Return the [X, Y] coordinate for the center point of the cell that contains the specified text.  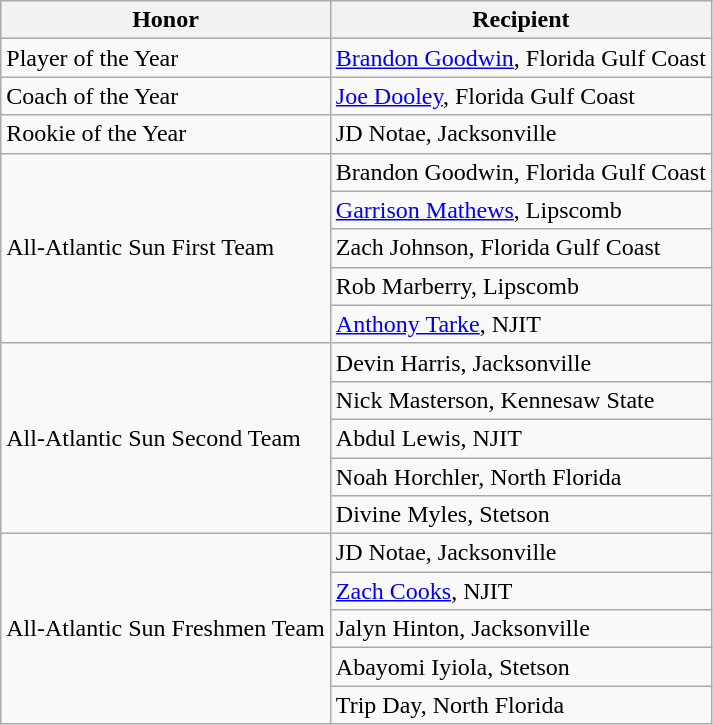
Joe Dooley, Florida Gulf Coast [520, 96]
Recipient [520, 20]
Abayomi Iyiola, Stetson [520, 667]
Zach Cooks, NJIT [520, 591]
Rob Marberry, Lipscomb [520, 286]
Garrison Mathews, Lipscomb [520, 210]
Rookie of the Year [166, 134]
All-Atlantic Sun Second Team [166, 438]
Nick Masterson, Kennesaw State [520, 400]
Jalyn Hinton, Jacksonville [520, 629]
All-Atlantic Sun Freshmen Team [166, 629]
Honor [166, 20]
Noah Horchler, North Florida [520, 477]
Player of the Year [166, 58]
Trip Day, North Florida [520, 705]
Divine Myles, Stetson [520, 515]
Coach of the Year [166, 96]
All-Atlantic Sun First Team [166, 248]
Devin Harris, Jacksonville [520, 362]
Anthony Tarke, NJIT [520, 324]
Abdul Lewis, NJIT [520, 438]
Zach Johnson, Florida Gulf Coast [520, 248]
